Find where the given text appears and provide that cell's center as [X, Y] coordinate. 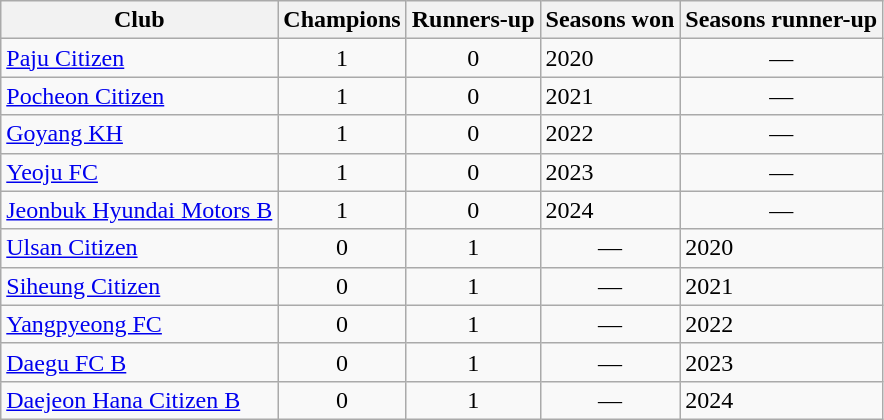
Siheung Citizen [140, 286]
Yangpyeong FC [140, 324]
Daejeon Hana Citizen B [140, 400]
Pocheon Citizen [140, 96]
Jeonbuk Hyundai Motors B [140, 210]
Club [140, 20]
Seasons won [610, 20]
Runners-up [473, 20]
Paju Citizen [140, 58]
Goyang KH [140, 134]
Daegu FC B [140, 362]
Seasons runner-up [782, 20]
Champions [342, 20]
Yeoju FC [140, 172]
Ulsan Citizen [140, 248]
